Output the (x, y) coordinate of the center of the cell containing the given text.  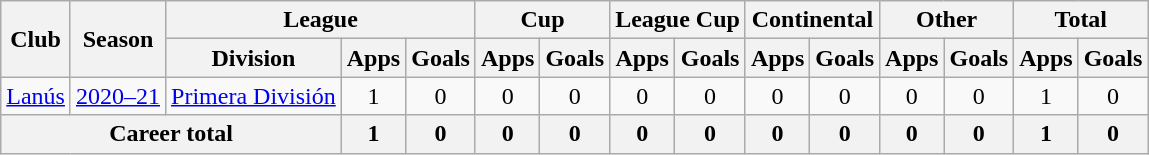
League (321, 20)
Season (118, 39)
Lanús (36, 96)
Career total (171, 134)
League Cup (678, 20)
Other (947, 20)
Club (36, 39)
Division (254, 58)
2020–21 (118, 96)
Continental (812, 20)
Primera División (254, 96)
Total (1081, 20)
Cup (542, 20)
